Provide the (X, Y) coordinate of the cell's center where the given text is located.  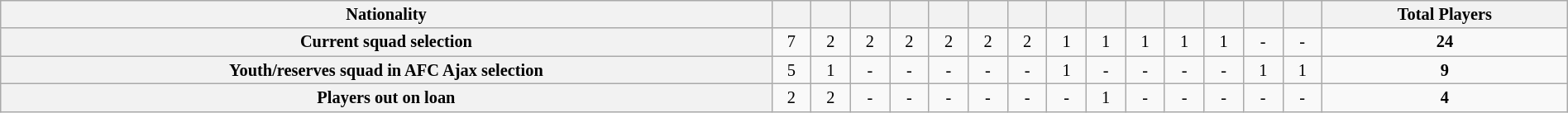
9 (1446, 70)
24 (1446, 42)
Youth/reserves squad in AFC Ajax selection (386, 70)
Nationality (386, 14)
Players out on loan (386, 97)
Total Players (1446, 14)
5 (791, 70)
4 (1446, 97)
Current squad selection (386, 42)
7 (791, 42)
